Extract the (X, Y) coordinate from the center of the cell holding the provided text.  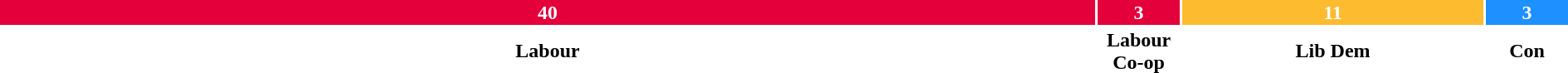
40 (548, 12)
11 (1332, 12)
